Capture the cell that displays the provided text and extract its [x, y] central coordinate. 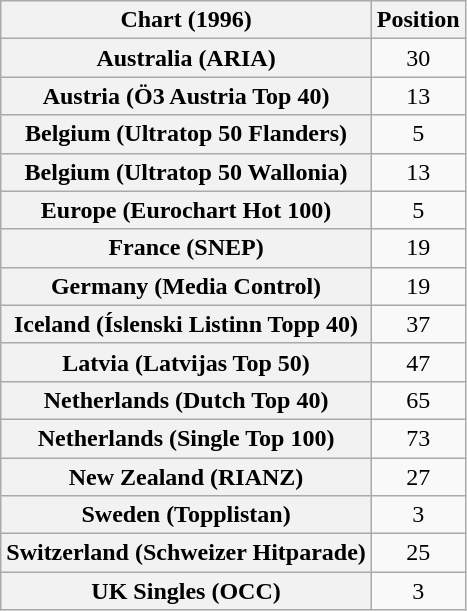
UK Singles (OCC) [186, 591]
Austria (Ö3 Austria Top 40) [186, 96]
Switzerland (Schweizer Hitparade) [186, 553]
New Zealand (RIANZ) [186, 477]
Australia (ARIA) [186, 58]
Belgium (Ultratop 50 Wallonia) [186, 172]
Netherlands (Single Top 100) [186, 438]
Latvia (Latvijas Top 50) [186, 362]
Sweden (Topplistan) [186, 515]
65 [418, 400]
Belgium (Ultratop 50 Flanders) [186, 134]
37 [418, 324]
Netherlands (Dutch Top 40) [186, 400]
Position [418, 20]
Chart (1996) [186, 20]
Germany (Media Control) [186, 286]
25 [418, 553]
Iceland (Íslenski Listinn Topp 40) [186, 324]
27 [418, 477]
Europe (Eurochart Hot 100) [186, 210]
47 [418, 362]
73 [418, 438]
France (SNEP) [186, 248]
30 [418, 58]
